Locate the cell with the specified text and output its (X, Y) center coordinate. 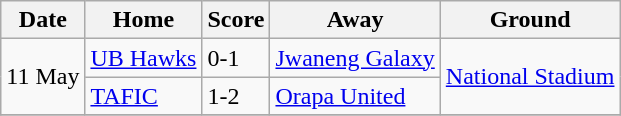
UB Hawks (144, 58)
Jwaneng Galaxy (355, 58)
National Stadium (530, 77)
TAFIC (144, 96)
Home (144, 20)
Away (355, 20)
0-1 (236, 58)
Score (236, 20)
Orapa United (355, 96)
Ground (530, 20)
Date (43, 20)
1-2 (236, 96)
11 May (43, 77)
